Identify which cell holds the provided text, then report its [x, y] central coordinate. 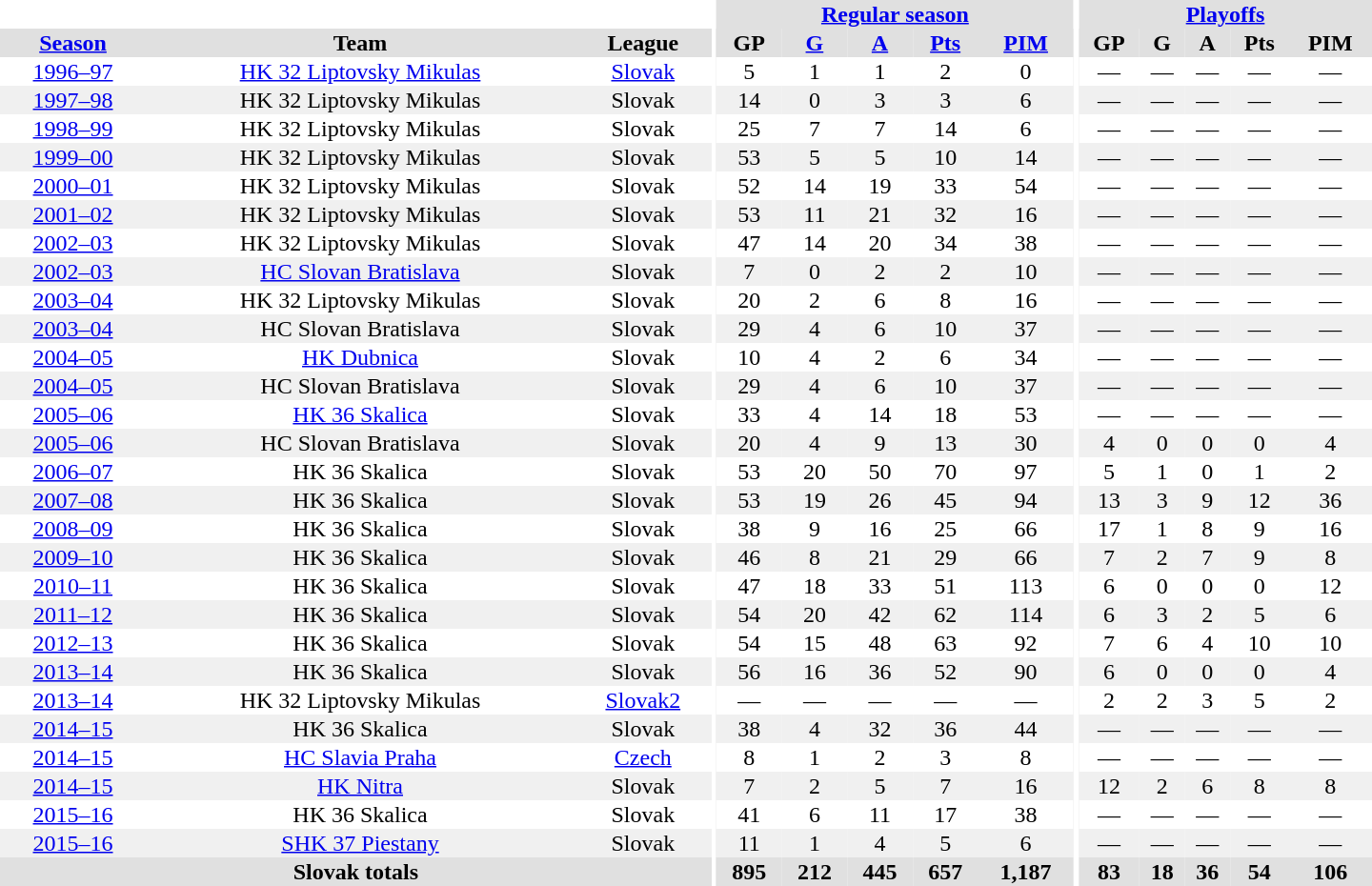
50 [880, 472]
46 [749, 557]
Playoffs [1225, 14]
2009–10 [72, 557]
94 [1025, 500]
2011–12 [72, 614]
Slovak2 [643, 700]
114 [1025, 614]
895 [749, 872]
Regular season [896, 14]
445 [880, 872]
56 [749, 672]
92 [1025, 643]
97 [1025, 472]
2008–09 [72, 529]
83 [1109, 872]
41 [749, 815]
26 [880, 500]
2006–07 [72, 472]
42 [880, 614]
SHK 37 Piestany [360, 843]
1,187 [1025, 872]
HK Dubnica [360, 357]
15 [816, 643]
113 [1025, 586]
1999–00 [72, 157]
Czech [643, 757]
657 [945, 872]
League [643, 43]
212 [816, 872]
2007–08 [72, 500]
2010–11 [72, 586]
2012–13 [72, 643]
90 [1025, 672]
48 [880, 643]
Season [72, 43]
106 [1330, 872]
1996–97 [72, 71]
2001–02 [72, 214]
44 [1025, 729]
1997–98 [72, 100]
30 [1025, 443]
1998–99 [72, 129]
63 [945, 643]
Team [360, 43]
2000–01 [72, 186]
45 [945, 500]
51 [945, 586]
70 [945, 472]
62 [945, 614]
HC Slavia Praha [360, 757]
Slovak totals [356, 872]
HK Nitra [360, 786]
